Return (X, Y) of the center of cell containing provided text 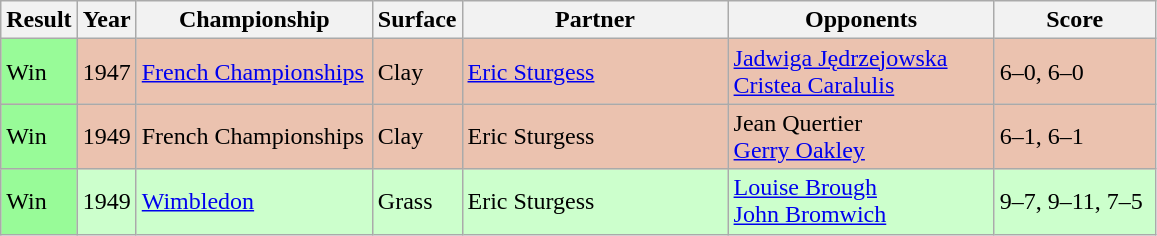
6–0, 6–0 (1074, 72)
6–1, 6–1 (1074, 136)
Score (1074, 20)
Wimbledon (254, 202)
Grass (417, 202)
9–7, 9–11, 7–5 (1074, 202)
Result (39, 20)
Opponents (861, 20)
Jean Quertier Gerry Oakley (861, 136)
Year (106, 20)
Championship (254, 20)
Jadwiga Jędrzejowska Cristea Caralulis (861, 72)
Surface (417, 20)
Partner (595, 20)
Louise Brough John Bromwich (861, 202)
1947 (106, 72)
